Output the [X, Y] coordinate of the center of the cell containing the given text.  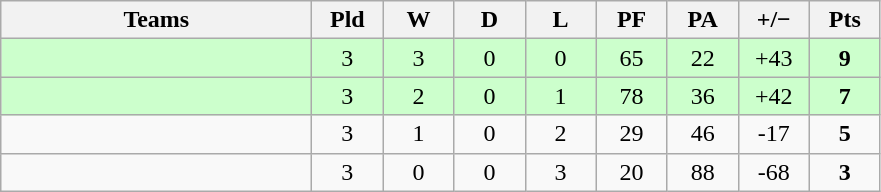
Teams [156, 20]
22 [702, 58]
+/− [774, 20]
PF [632, 20]
29 [632, 134]
PA [702, 20]
L [560, 20]
+43 [774, 58]
W [418, 20]
Pts [844, 20]
20 [632, 172]
46 [702, 134]
-17 [774, 134]
D [490, 20]
5 [844, 134]
Pld [348, 20]
-68 [774, 172]
65 [632, 58]
36 [702, 96]
9 [844, 58]
7 [844, 96]
+42 [774, 96]
78 [632, 96]
88 [702, 172]
